Return the (X, Y) coordinate for the center point of the cell that contains the specified text.  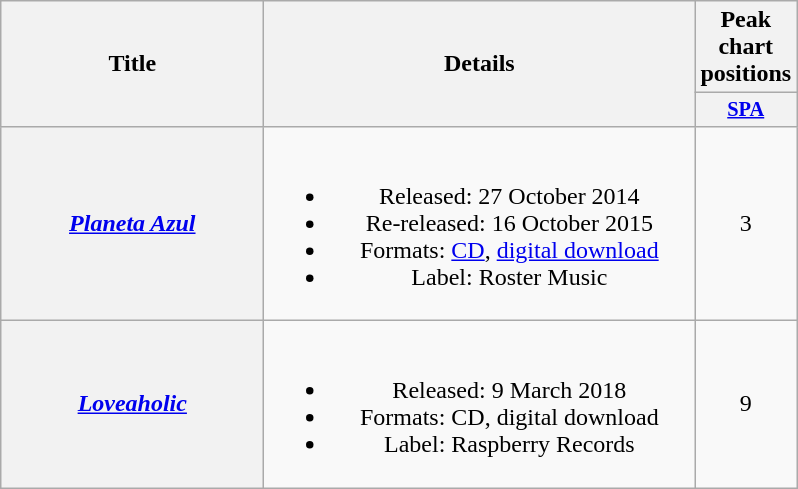
Loveaholic (132, 404)
Details (480, 64)
Peak chart positions (746, 47)
Title (132, 64)
Planeta Azul (132, 223)
9 (746, 404)
Released: 27 October 2014Re-released: 16 October 2015Formats: CD, digital downloadLabel: Roster Music (480, 223)
Released: 9 March 2018Formats: CD, digital downloadLabel: Raspberry Records (480, 404)
3 (746, 223)
SPA (746, 110)
